Return the (x, y) coordinate for the center point of the cell that contains the specified text.  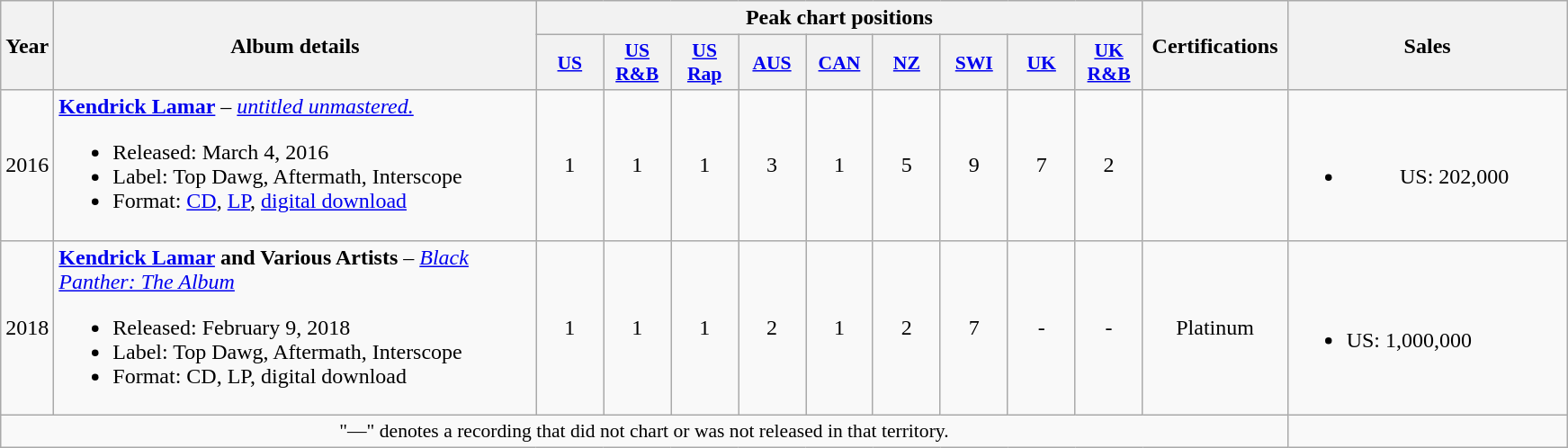
US: 202,000 (1427, 166)
US (570, 63)
2016 (27, 166)
US Rap (705, 63)
UK R&B (1108, 63)
AUS (772, 63)
Kendrick Lamar – untitled unmastered.Released: March 4, 2016Label: Top Dawg, Aftermath, InterscopeFormat: CD, LP, digital download (295, 166)
Certifications (1214, 45)
Year (27, 45)
NZ (907, 63)
Platinum (1214, 327)
SWI (973, 63)
Album details (295, 45)
Peak chart positions (839, 18)
CAN (840, 63)
2018 (27, 327)
UK (1042, 63)
Sales (1427, 45)
US: 1,000,000 (1427, 327)
"—" denotes a recording that did not chart or was not released in that territory. (644, 431)
5 (907, 166)
US R&B (637, 63)
9 (973, 166)
3 (772, 166)
